Scan for the cell matching the given text and deliver its [X, Y] coordinate at center. 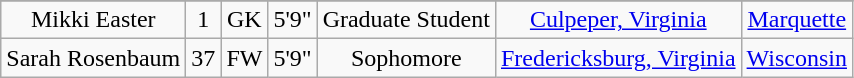
Culpeper, Virginia [618, 20]
FW [244, 58]
Mikki Easter [94, 20]
1 [204, 20]
GK [244, 20]
Sophomore [406, 58]
37 [204, 58]
Sarah Rosenbaum [94, 58]
Graduate Student [406, 20]
Marquette [796, 20]
Fredericksburg, Virginia [618, 58]
Wisconsin [796, 58]
